Output the [X, Y] coordinate of the center of the cell containing the given text.  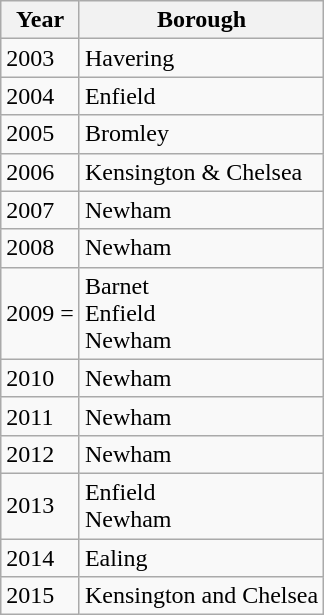
2012 [40, 454]
2010 [40, 378]
Kensington and Chelsea [201, 596]
Kensington & Chelsea [201, 172]
BarnetEnfieldNewham [201, 313]
2008 [40, 248]
Ealing [201, 557]
Enfield [201, 96]
2004 [40, 96]
2007 [40, 210]
2005 [40, 134]
2003 [40, 58]
2009 = [40, 313]
Borough [201, 20]
2006 [40, 172]
Year [40, 20]
2013 [40, 506]
Bromley [201, 134]
2014 [40, 557]
2011 [40, 416]
2015 [40, 596]
Havering [201, 58]
EnfieldNewham [201, 506]
